Capture the cell that displays the provided text and extract its (x, y) central coordinate. 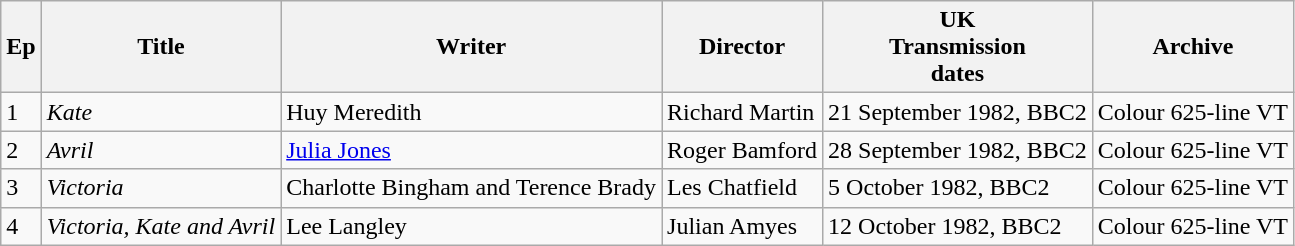
Victoria, Kate and Avril (161, 226)
Roger Bamford (742, 150)
Huy Meredith (472, 112)
2 (21, 150)
1 (21, 112)
Richard Martin (742, 112)
12 October 1982, BBC2 (958, 226)
Title (161, 47)
UKTransmissiondates (958, 47)
Kate (161, 112)
Victoria (161, 188)
Archive (1192, 47)
Lee Langley (472, 226)
4 (21, 226)
Ep (21, 47)
Les Chatfield (742, 188)
Writer (472, 47)
Julia Jones (472, 150)
28 September 1982, BBC2 (958, 150)
3 (21, 188)
Julian Amyes (742, 226)
Charlotte Bingham and Terence Brady (472, 188)
5 October 1982, BBC2 (958, 188)
21 September 1982, BBC2 (958, 112)
Director (742, 47)
Avril (161, 150)
